Search for the cell housing the specified text and yield its (X, Y) center coordinate. 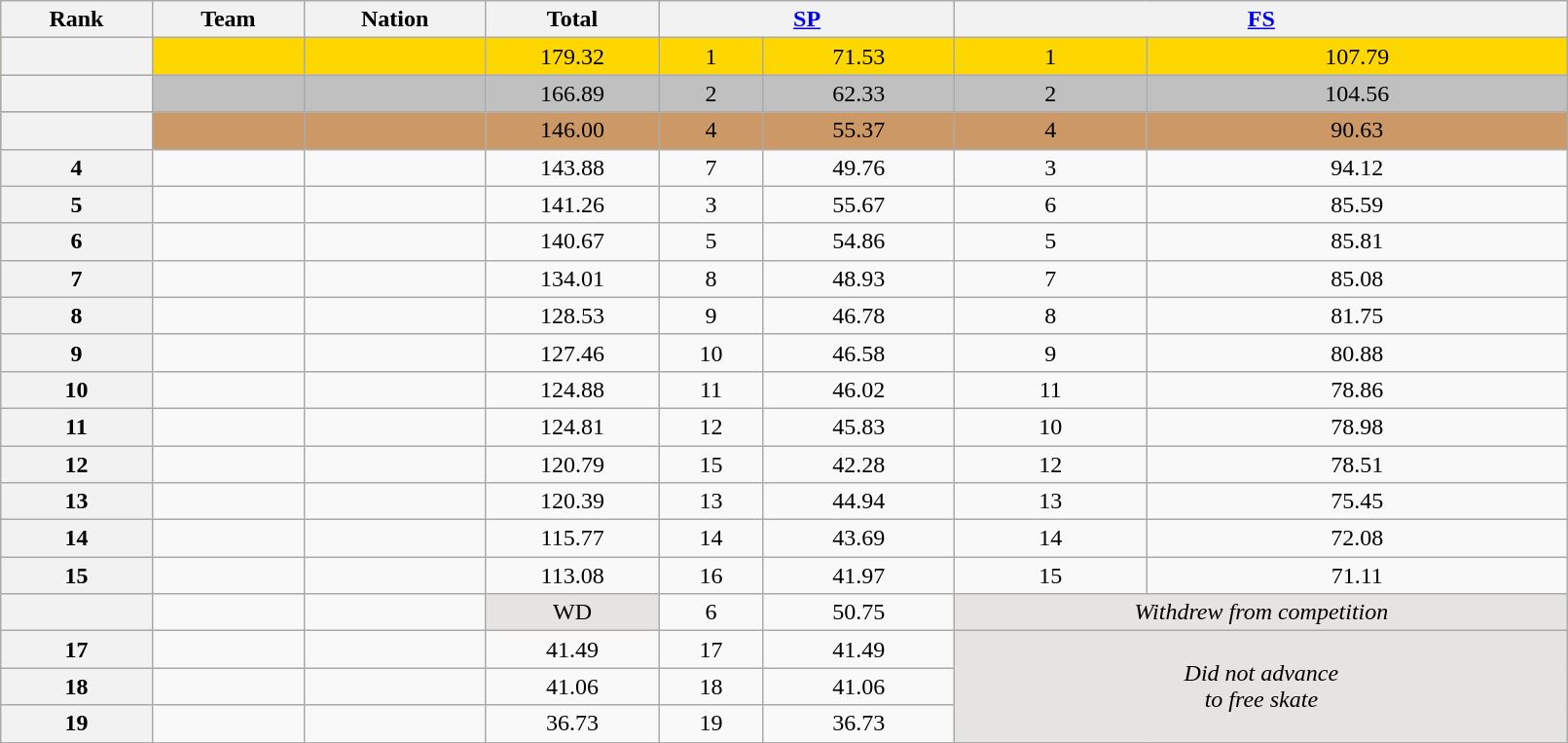
120.79 (572, 464)
80.88 (1357, 353)
78.98 (1357, 427)
113.08 (572, 576)
42.28 (858, 464)
75.45 (1357, 502)
140.67 (572, 241)
127.46 (572, 353)
55.67 (858, 204)
134.01 (572, 279)
62.33 (858, 93)
124.88 (572, 390)
FS (1261, 19)
166.89 (572, 93)
71.53 (858, 56)
46.58 (858, 353)
45.83 (858, 427)
16 (711, 576)
124.81 (572, 427)
Team (228, 19)
Withdrew from competition (1261, 613)
SP (807, 19)
55.37 (858, 130)
107.79 (1357, 56)
85.08 (1357, 279)
120.39 (572, 502)
81.75 (1357, 316)
Did not advanceto free skate (1261, 687)
43.69 (858, 539)
71.11 (1357, 576)
44.94 (858, 502)
46.02 (858, 390)
94.12 (1357, 167)
90.63 (1357, 130)
143.88 (572, 167)
Rank (76, 19)
141.26 (572, 204)
104.56 (1357, 93)
128.53 (572, 316)
78.51 (1357, 464)
85.59 (1357, 204)
115.77 (572, 539)
Total (572, 19)
85.81 (1357, 241)
46.78 (858, 316)
50.75 (858, 613)
78.86 (1357, 390)
179.32 (572, 56)
41.97 (858, 576)
72.08 (1357, 539)
WD (572, 613)
54.86 (858, 241)
146.00 (572, 130)
48.93 (858, 279)
Nation (395, 19)
49.76 (858, 167)
